From the cell containing the given text, extract its center point as [x, y] coordinate. 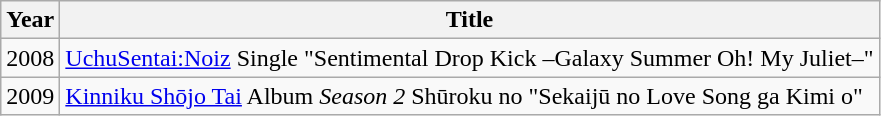
Kinniku Shōjo Tai Album Season 2 Shūroku no "Sekaijū no Love Song ga Kimi o" [470, 96]
UchuSentai:Noiz Single "Sentimental Drop Kick –Galaxy Summer Oh! My Juliet–" [470, 58]
Year [30, 20]
2009 [30, 96]
Title [470, 20]
2008 [30, 58]
